Locate the cell with the specified text and output its (x, y) center coordinate. 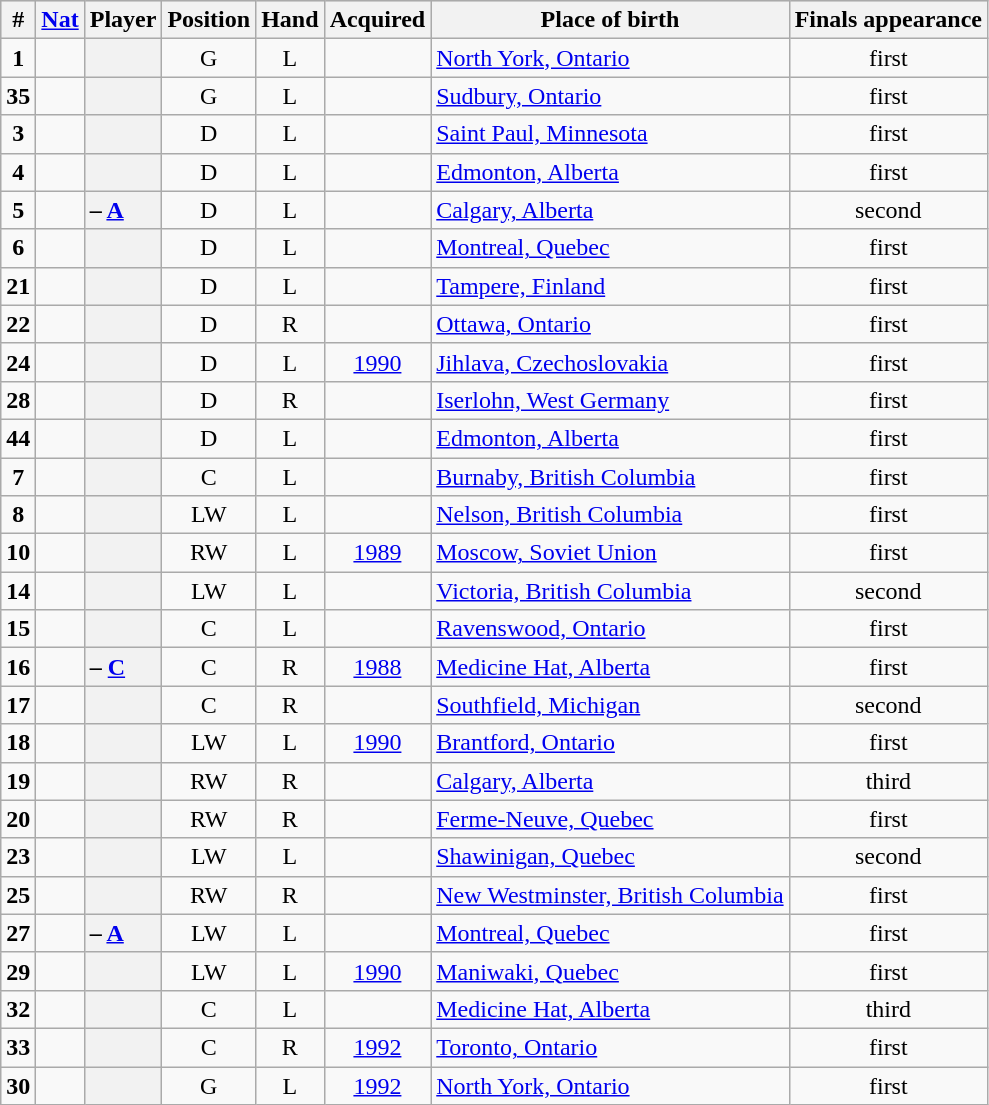
35 (18, 96)
23 (18, 857)
Ravenswood, Ontario (610, 629)
Hand (290, 20)
Shawinigan, Quebec (610, 857)
Ottawa, Ontario (610, 324)
14 (18, 591)
1988 (378, 667)
6 (18, 248)
Victoria, British Columbia (610, 591)
27 (18, 933)
Moscow, Soviet Union (610, 553)
29 (18, 971)
44 (18, 438)
– C (123, 667)
3 (18, 134)
4 (18, 172)
25 (18, 895)
18 (18, 743)
Acquired (378, 20)
7 (18, 477)
# (18, 20)
Burnaby, British Columbia (610, 477)
33 (18, 1047)
Maniwaki, Quebec (610, 971)
New Westminster, British Columbia (610, 895)
Brantford, Ontario (610, 743)
Finals appearance (888, 20)
22 (18, 324)
28 (18, 400)
Player (123, 20)
Tampere, Finland (610, 286)
Nat (60, 20)
21 (18, 286)
24 (18, 362)
Southfield, Michigan (610, 705)
32 (18, 1009)
Saint Paul, Minnesota (610, 134)
1 (18, 58)
Jihlava, Czechoslovakia (610, 362)
5 (18, 210)
16 (18, 667)
Ferme-Neuve, Quebec (610, 819)
30 (18, 1085)
Place of birth (610, 20)
10 (18, 553)
17 (18, 705)
Toronto, Ontario (610, 1047)
Position (209, 20)
1989 (378, 553)
Iserlohn, West Germany (610, 400)
8 (18, 515)
20 (18, 819)
Nelson, British Columbia (610, 515)
15 (18, 629)
Sudbury, Ontario (610, 96)
19 (18, 781)
